Determine the [x, y] coordinate at the center of the cell enclosing the given text.  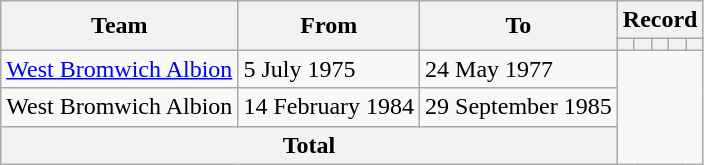
5 July 1975 [329, 69]
To [519, 26]
14 February 1984 [329, 107]
29 September 1985 [519, 107]
Team [120, 26]
Record [660, 20]
Total [310, 145]
24 May 1977 [519, 69]
From [329, 26]
